Extract the (X, Y) coordinate from the center of the cell holding the provided text.  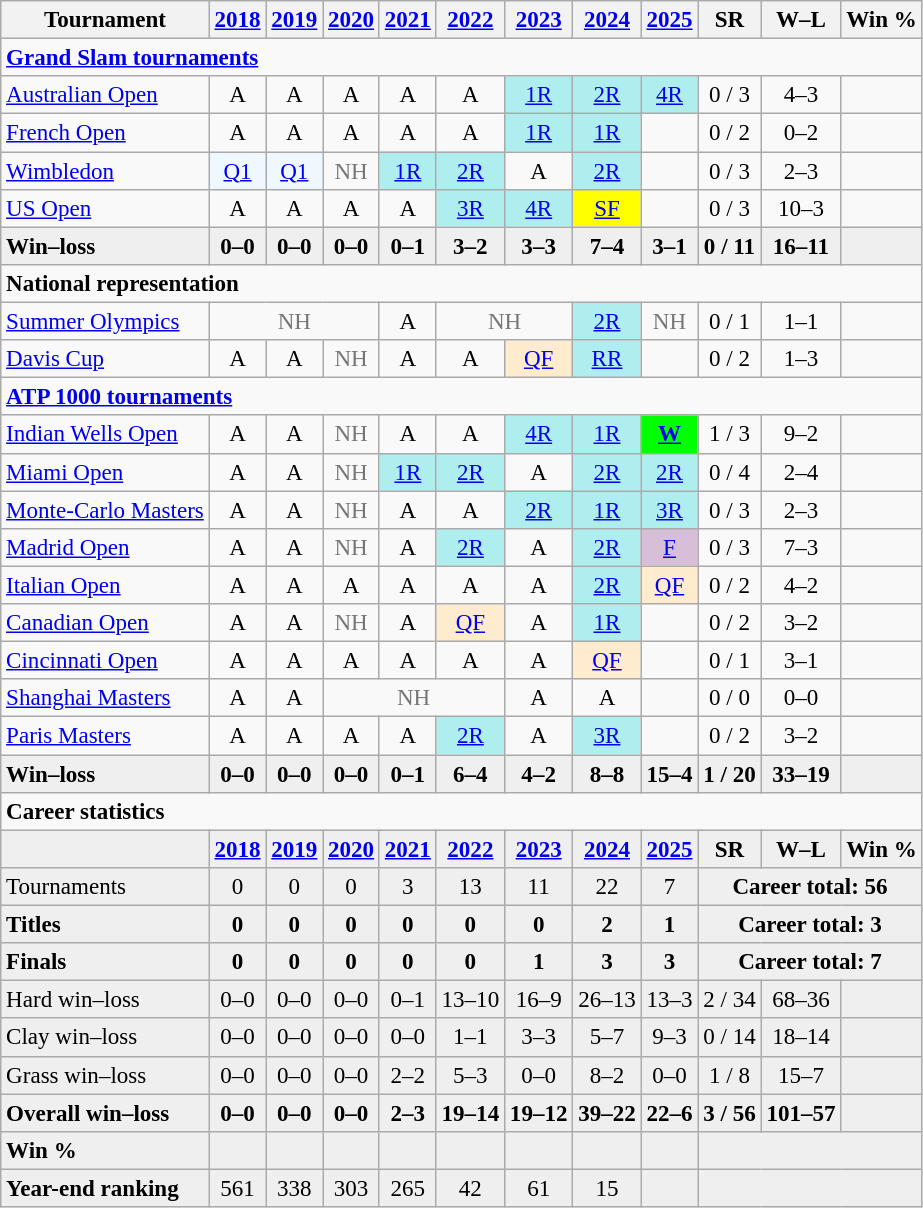
68–36 (801, 1000)
18–14 (801, 1038)
33–19 (801, 774)
4–3 (801, 95)
10–3 (801, 209)
0–2 (801, 133)
Grass win–loss (105, 1075)
13–10 (470, 1000)
22 (607, 887)
Tournament (105, 20)
US Open (105, 209)
Summer Olympics (105, 322)
2 / 34 (730, 1000)
ATP 1000 tournaments (462, 397)
19–12 (539, 1113)
19–14 (470, 1113)
Monte-Carlo Masters (105, 510)
Career statistics (462, 812)
2 (607, 925)
16–11 (801, 246)
Career total: 3 (810, 925)
13 (470, 887)
RR (607, 359)
561 (238, 1188)
61 (539, 1188)
Finals (105, 962)
1–3 (801, 359)
0 / 11 (730, 246)
7–3 (801, 548)
303 (352, 1188)
2–4 (801, 472)
0 / 0 (730, 698)
Wimbledon (105, 171)
Italian Open (105, 585)
13–3 (670, 1000)
22–6 (670, 1113)
8–2 (607, 1075)
15–7 (801, 1075)
16–9 (539, 1000)
Career total: 7 (810, 962)
Grand Slam tournaments (462, 58)
1 / 8 (730, 1075)
Shanghai Masters (105, 698)
9–2 (801, 435)
265 (408, 1188)
0 / 14 (730, 1038)
SF (607, 209)
15 (607, 1188)
Career total: 56 (810, 887)
Tournaments (105, 887)
6–4 (470, 774)
Canadian Open (105, 623)
101–57 (801, 1113)
Clay win–loss (105, 1038)
Miami Open (105, 472)
2–2 (408, 1075)
39–22 (607, 1113)
11 (539, 887)
Titles (105, 925)
5–3 (470, 1075)
8–8 (607, 774)
Overall win–loss (105, 1113)
7 (670, 887)
5–7 (607, 1038)
Paris Masters (105, 736)
338 (294, 1188)
1 / 20 (730, 774)
15–4 (670, 774)
Australian Open (105, 95)
W (670, 435)
Indian Wells Open (105, 435)
Hard win–loss (105, 1000)
7–4 (607, 246)
0 / 4 (730, 472)
Cincinnati Open (105, 661)
French Open (105, 133)
F (670, 548)
National representation (462, 284)
1 / 3 (730, 435)
Year-end ranking (105, 1188)
26–13 (607, 1000)
Davis Cup (105, 359)
3 / 56 (730, 1113)
9–3 (670, 1038)
42 (470, 1188)
Madrid Open (105, 548)
